Provide the (x, y) coordinate of the cell's center where the given text is located.  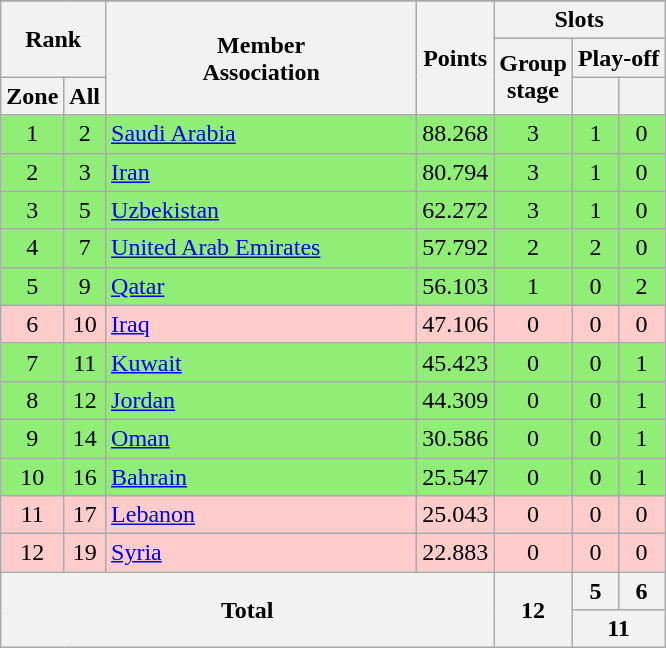
8 (32, 400)
57.792 (456, 248)
United Arab Emirates (262, 248)
25.547 (456, 477)
45.423 (456, 362)
Uzbekistan (262, 210)
25.043 (456, 515)
62.272 (456, 210)
Oman (262, 438)
88.268 (456, 134)
Rank (54, 39)
All (85, 96)
56.103 (456, 286)
Points (456, 58)
14 (85, 438)
Slots (580, 20)
Groupstage (534, 77)
80.794 (456, 172)
Lebanon (262, 515)
Iran (262, 172)
47.106 (456, 324)
44.309 (456, 400)
Qatar (262, 286)
22.883 (456, 553)
Syria (262, 553)
Bahrain (262, 477)
Total (248, 610)
19 (85, 553)
Saudi Arabia (262, 134)
Kuwait (262, 362)
17 (85, 515)
30.586 (456, 438)
4 (32, 248)
Zone (32, 96)
Play-off (618, 58)
16 (85, 477)
MemberAssociation (262, 58)
Jordan (262, 400)
Iraq (262, 324)
